Detect which cell encompasses the target text, then output its (X, Y) center coordinate. 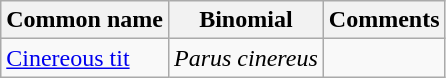
Binomial (246, 20)
Common name (85, 20)
Comments (384, 20)
Parus cinereus (246, 58)
Cinereous tit (85, 58)
